Find where the given text appears and provide that cell's center as [x, y] coordinate. 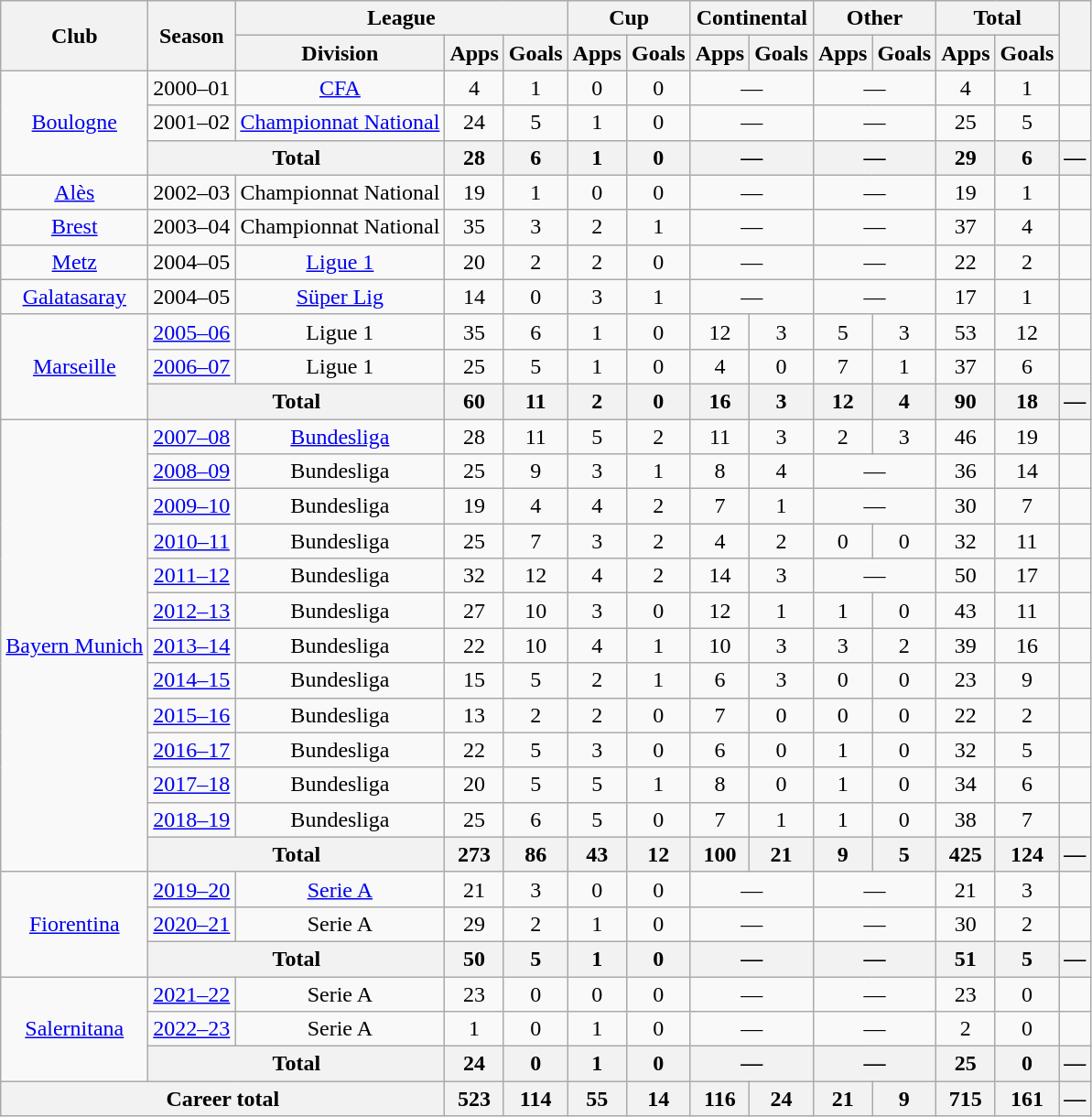
86 [535, 854]
116 [719, 1099]
Marseille [75, 366]
46 [966, 437]
Salernitana [75, 1028]
Division [341, 53]
2001–02 [192, 123]
League [401, 18]
90 [966, 401]
CFA [341, 88]
39 [966, 645]
523 [474, 1099]
38 [966, 819]
161 [1027, 1099]
Süper Lig [341, 297]
2011–12 [192, 576]
Club [75, 36]
2010–11 [192, 541]
2020–21 [192, 924]
27 [474, 611]
Bayern Munich [75, 646]
715 [966, 1099]
2015–16 [192, 715]
2005–06 [192, 331]
15 [474, 680]
2022–23 [192, 1029]
2018–19 [192, 819]
Continental [751, 18]
36 [966, 472]
2009–10 [192, 506]
55 [597, 1099]
Galatasaray [75, 297]
60 [474, 401]
2008–09 [192, 472]
2021–22 [192, 993]
Metz [75, 262]
2003–04 [192, 227]
2019–20 [192, 889]
18 [1027, 401]
Cup [629, 18]
2014–15 [192, 680]
124 [1027, 854]
2017–18 [192, 785]
2000–01 [192, 88]
Fiorentina [75, 924]
51 [966, 959]
2007–08 [192, 437]
13 [474, 715]
53 [966, 331]
Brest [75, 227]
2002–03 [192, 192]
Alès [75, 192]
2016–17 [192, 750]
Season [192, 36]
114 [535, 1099]
Career total [223, 1099]
2012–13 [192, 611]
273 [474, 854]
Boulogne [75, 123]
2013–14 [192, 645]
Other [874, 18]
425 [966, 854]
2006–07 [192, 366]
34 [966, 785]
100 [719, 854]
